Locate the cell with the specified text and output its (X, Y) center coordinate. 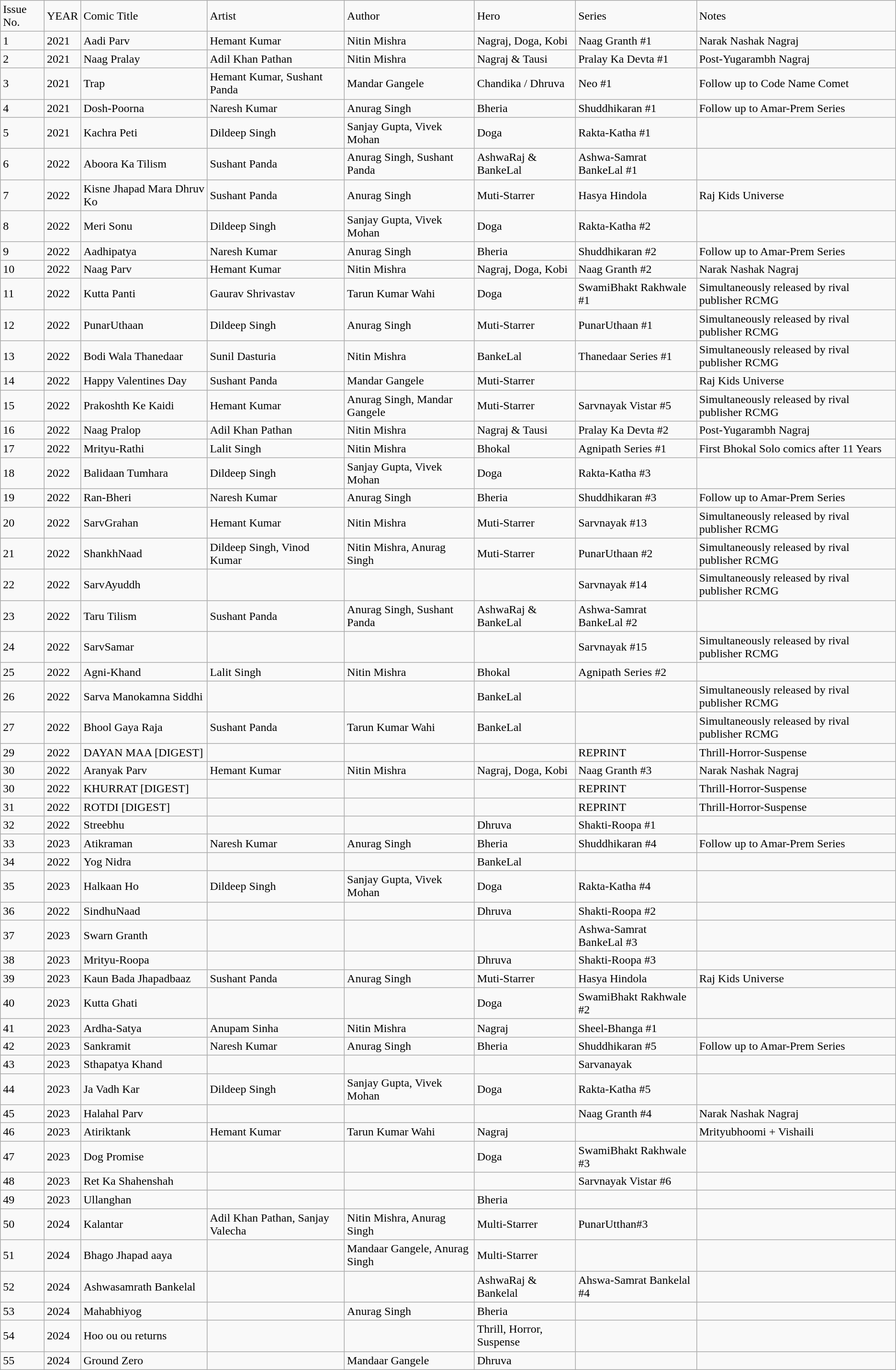
8 (22, 226)
Dog Promise (144, 1157)
Kachra Peti (144, 133)
Taru Tilism (144, 616)
Bhool Gaya Raja (144, 728)
Sankramit (144, 1046)
Sarvnayak Vistar #5 (636, 406)
Naag Granth #1 (636, 41)
9 (22, 251)
Thrill, Horror, Suspense (525, 1336)
Rakta-Katha #5 (636, 1089)
Ashwasamrath Bankelal (144, 1287)
SwamiBhakt Rakhwale #2 (636, 1003)
Hoo ou ou returns (144, 1336)
Kutta Ghati (144, 1003)
Comic Title (144, 16)
Gaurav Shrivastav (276, 294)
Aranyak Parv (144, 771)
Series (636, 16)
47 (22, 1157)
ShankhNaad (144, 553)
Dildeep Singh, Vinod Kumar (276, 553)
25 (22, 672)
4 (22, 108)
22 (22, 585)
15 (22, 406)
Kisne Jhapad Mara Dhruv Ko (144, 195)
27 (22, 728)
Neo #1 (636, 83)
Anurag Singh, Mandar Gangele (410, 406)
Sheel-Bhanga #1 (636, 1028)
Trap (144, 83)
Sarvnayak #13 (636, 523)
Artist (276, 16)
Issue No. (22, 16)
Shuddhikaran #4 (636, 843)
Rakta-Katha #3 (636, 473)
SarvGrahan (144, 523)
Hero (525, 16)
DAYAN MAA [DIGEST] (144, 752)
Balidaan Tumhara (144, 473)
Kalantar (144, 1224)
52 (22, 1287)
Ran-Bheri (144, 498)
Rakta-Katha #1 (636, 133)
Rakta-Katha #2 (636, 226)
46 (22, 1132)
Aadhipatya (144, 251)
AshwaRaj & Bankelal (525, 1287)
SwamiBhakt Rakhwale #3 (636, 1157)
33 (22, 843)
Naag Granth #4 (636, 1114)
31 (22, 807)
ROTDI [DIGEST] (144, 807)
32 (22, 825)
SarvSamar (144, 647)
19 (22, 498)
6 (22, 164)
SarvAyuddh (144, 585)
14 (22, 381)
Ground Zero (144, 1360)
34 (22, 862)
Adil Khan Pathan, Sanjay Valecha (276, 1224)
Ret Ka Shahenshah (144, 1181)
Pralay Ka Devta #2 (636, 430)
Atiriktank (144, 1132)
Ullanghan (144, 1200)
PunarUtthan#3 (636, 1224)
YEAR (63, 16)
Sthapatya Khand (144, 1064)
45 (22, 1114)
Ashwa-Samrat BankeLal #1 (636, 164)
Aboora Ka Tilism (144, 164)
Mandaar Gangele (410, 1360)
Naag Parv (144, 269)
Ashwa-Samrat BankeLal #3 (636, 935)
44 (22, 1089)
Naag Pralay (144, 59)
Mahabhiyog (144, 1311)
54 (22, 1336)
Author (410, 16)
PunarUthaan #1 (636, 325)
Shuddhikaran #5 (636, 1046)
21 (22, 553)
SindhuNaad (144, 911)
Kaun Bada Jhapadbaaz (144, 978)
12 (22, 325)
Sarvanayak (636, 1064)
Aadi Parv (144, 41)
Mrityu-Roopa (144, 960)
Naag Granth #3 (636, 771)
Shuddhikaran #1 (636, 108)
Bhago Jhapad aaya (144, 1255)
Swarn Granth (144, 935)
Halahal Parv (144, 1114)
35 (22, 887)
48 (22, 1181)
Sunil Dasturia (276, 356)
Shakti-Roopa #3 (636, 960)
Ahswa-Samrat Bankelal #4 (636, 1287)
Sarvnayak #15 (636, 647)
24 (22, 647)
36 (22, 911)
26 (22, 696)
Mrityu-Rathi (144, 449)
55 (22, 1360)
29 (22, 752)
Naag Granth #2 (636, 269)
Ja Vadh Kar (144, 1089)
Anupam Sinha (276, 1028)
Sarva Manokamna Siddhi (144, 696)
17 (22, 449)
39 (22, 978)
Ardha-Satya (144, 1028)
7 (22, 195)
PunarUthaan (144, 325)
Agni-Khand (144, 672)
PunarUthaan #2 (636, 553)
49 (22, 1200)
Shuddhikaran #2 (636, 251)
Sarvnayak #14 (636, 585)
Happy Valentines Day (144, 381)
43 (22, 1064)
Rakta-Katha #4 (636, 887)
41 (22, 1028)
Streebhu (144, 825)
38 (22, 960)
20 (22, 523)
40 (22, 1003)
Mrityubhoomi + Vishaili (796, 1132)
Prakoshth Ke Kaidi (144, 406)
53 (22, 1311)
Mandaar Gangele, Anurag Singh (410, 1255)
SwamiBhakt Rakhwale #1 (636, 294)
Yog Nidra (144, 862)
Kutta Panti (144, 294)
5 (22, 133)
23 (22, 616)
10 (22, 269)
16 (22, 430)
Shakti-Roopa #2 (636, 911)
Thanedaar Series #1 (636, 356)
18 (22, 473)
Follow up to Code Name Comet (796, 83)
Ashwa-Samrat BankeLal #2 (636, 616)
Notes (796, 16)
50 (22, 1224)
KHURRAT [DIGEST] (144, 789)
Shuddhikaran #3 (636, 498)
First Bhokal Solo comics after 11 Years (796, 449)
2 (22, 59)
3 (22, 83)
Pralay Ka Devta #1 (636, 59)
Agnipath Series #2 (636, 672)
42 (22, 1046)
Meri Sonu (144, 226)
51 (22, 1255)
Hemant Kumar, Sushant Panda (276, 83)
Shakti-Roopa #1 (636, 825)
Chandika / Dhruva (525, 83)
1 (22, 41)
Bodi Wala Thanedaar (144, 356)
Halkaan Ho (144, 887)
Dosh-Poorna (144, 108)
13 (22, 356)
Atikraman (144, 843)
11 (22, 294)
Agnipath Series #1 (636, 449)
Sarvnayak Vistar #6 (636, 1181)
37 (22, 935)
Naag Pralop (144, 430)
